Locate the cell with the specified text and output its (X, Y) center coordinate. 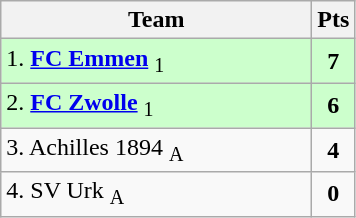
3. Achilles 1894 A (156, 150)
6 (334, 105)
7 (334, 61)
1. FC Emmen 1 (156, 61)
Pts (334, 20)
4. SV Urk A (156, 194)
Team (156, 20)
0 (334, 194)
4 (334, 150)
2. FC Zwolle 1 (156, 105)
